Determine the (x, y) coordinate at the center of the cell enclosing the given text.  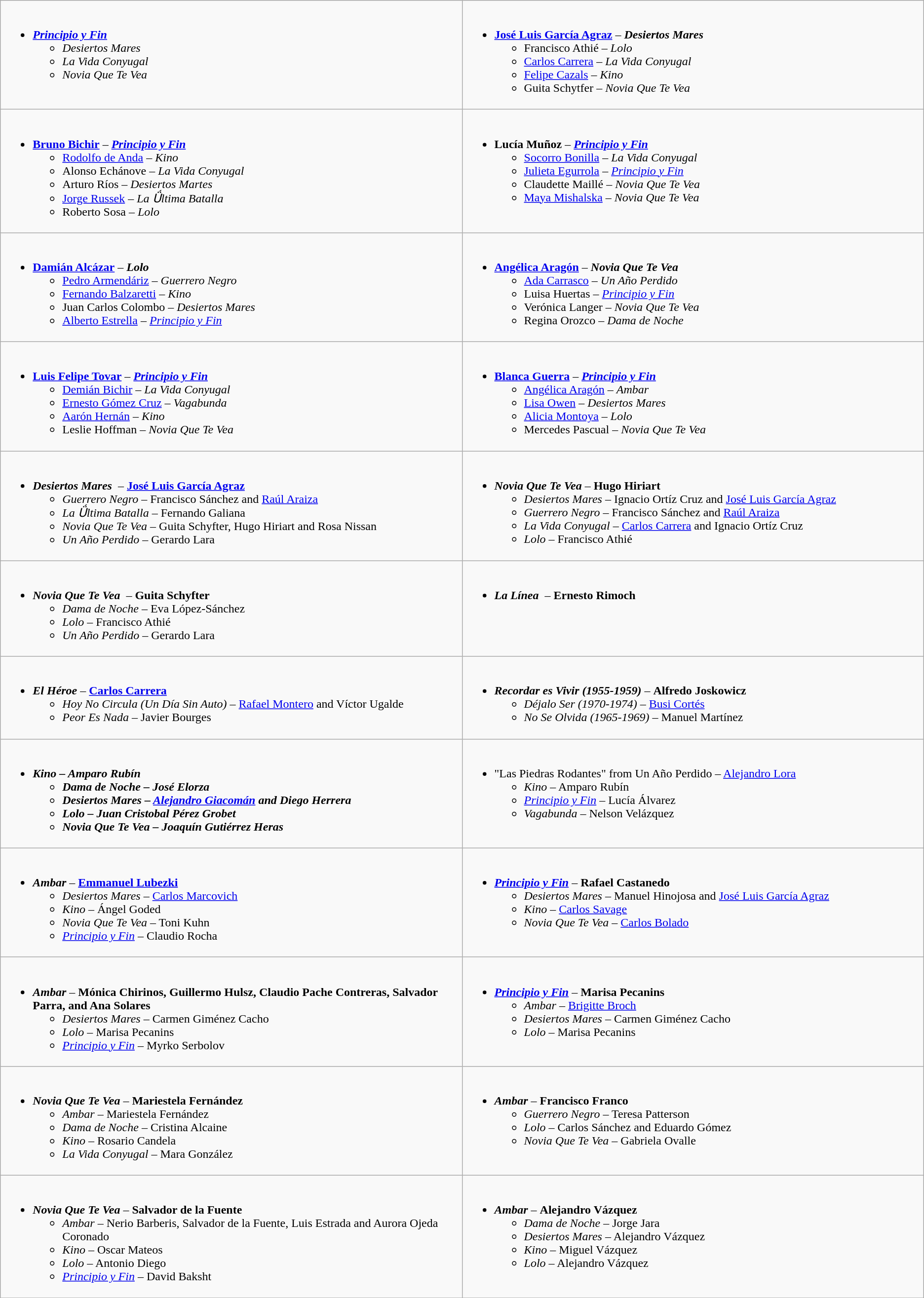
José Luis García Agraz – Desiertos MaresFrancisco Athié – LoloCarlos Carrera – La Vida ConyugalFelipe Cazals – KinoGuita Schytfer – Novia Que Te Vea (693, 55)
La Línea – Ernesto Rimoch (693, 609)
Recordar es Vivir (1955-1959) – Alfredo JoskowiczDéjalo Ser (1970-1974) – Busi CortésNo Se Olvida (1965-1969) – Manuel Martínez (693, 698)
Blanca Guerra – Principio y FinAngélica Aragón – AmbarLisa Owen – Desiertos MaresAlicia Montoya – LoloMercedes Pascual – Novia Que Te Vea (693, 396)
"Las Piedras Rodantes" from Un Año Perdido – Alejandro LoraKino – Amparo RubínPrincipio y Fin – Lucía ÁlvarezVagabunda – Nelson Velázquez (693, 794)
El Héroe – Carlos CarreraHoy No Circula (Un Día Sin Auto) – Rafael Montero and Víctor UgaldePeor Es Nada – Javier Bourges (231, 698)
Ambar – Emmanuel LubezkiDesiertos Mares – Carlos MarcovichKino – Ángel GodedNovia Que Te Vea – Toni KuhnPrincipio y Fin – Claudio Rocha (231, 902)
Ambar – Alejandro VázquezDama de Noche – Jorge JaraDesiertos Mares – Alejandro VázquezKino – Miguel VázquezLolo – Alejandro Vázquez (693, 1236)
Principio y FinDesiertos MaresLa Vida ConyugalNovia Que Te Vea (231, 55)
Novia Que Te Vea – Guita SchyfterDama de Noche – Eva López-SánchezLolo – Francisco AthiéUn Año Perdido – Gerardo Lara (231, 609)
Ambar – Francisco FrancoGuerrero Negro – Teresa PattersonLolo – Carlos Sánchez and Eduardo GómezNovia Que Te Vea – Gabriela Ovalle (693, 1120)
Luis Felipe Tovar – Principio y FinDemián Bichir – La Vida ConyugalErnesto Gómez Cruz – VagabundaAarón Hernán – KinoLeslie Hoffman – Novia Que Te Vea (231, 396)
Principio y Fin – Rafael CastanedoDesiertos Mares – Manuel Hinojosa and José Luis García AgrazKino – Carlos SavageNovia Que Te Vea – Carlos Bolado (693, 902)
Principio y Fin – Marisa PecaninsAmbar – Brigitte BrochDesiertos Mares – Carmen Giménez CachoLolo – Marisa Pecanins (693, 1012)
